Find where the given text appears and provide that cell's center as [x, y] coordinate. 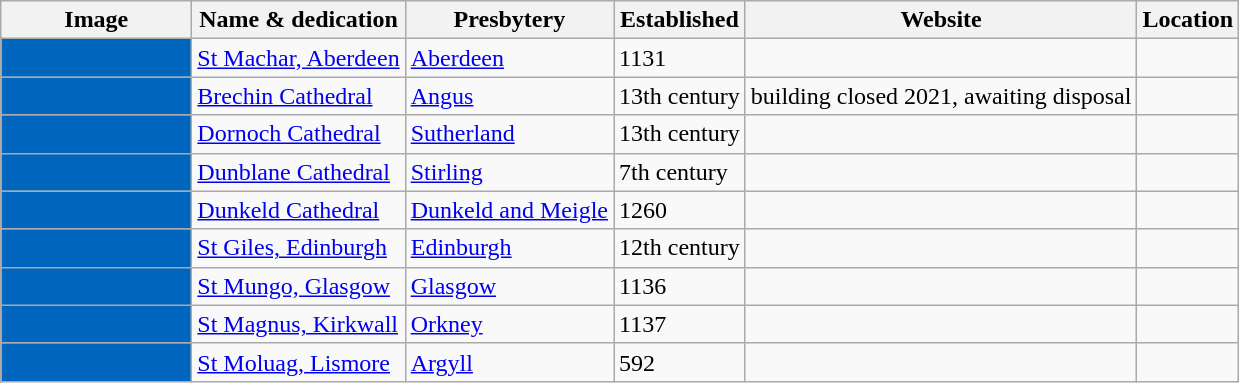
1131 [680, 58]
1137 [680, 324]
Edinburgh [509, 248]
592 [680, 362]
Stirling [509, 172]
Argyll [509, 362]
7th century [680, 172]
St Giles, Edinburgh [298, 248]
Dunkeld Cathedral [298, 210]
Name & dedication [298, 20]
1260 [680, 210]
Sutherland [509, 134]
Glasgow [509, 286]
Presbytery [509, 20]
building closed 2021, awaiting disposal [941, 96]
Dunkeld and Meigle [509, 210]
Established [680, 20]
Website [941, 20]
Image [96, 20]
Aberdeen [509, 58]
St Mungo, Glasgow [298, 286]
Dornoch Cathedral [298, 134]
St Magnus, Kirkwall [298, 324]
Orkney [509, 324]
Location [1188, 20]
12th century [680, 248]
1136 [680, 286]
St Machar, Aberdeen [298, 58]
Angus [509, 96]
Dunblane Cathedral [298, 172]
Brechin Cathedral [298, 96]
St Moluag, Lismore [298, 362]
